Locate the cell with the specified text and output its [x, y] center coordinate. 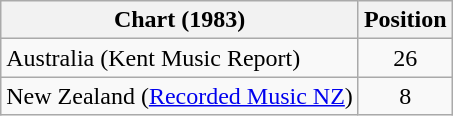
Australia (Kent Music Report) [180, 58]
New Zealand (Recorded Music NZ) [180, 96]
Position [405, 20]
26 [405, 58]
Chart (1983) [180, 20]
8 [405, 96]
